Determine the [X, Y] coordinate at the center of the cell enclosing the given text.  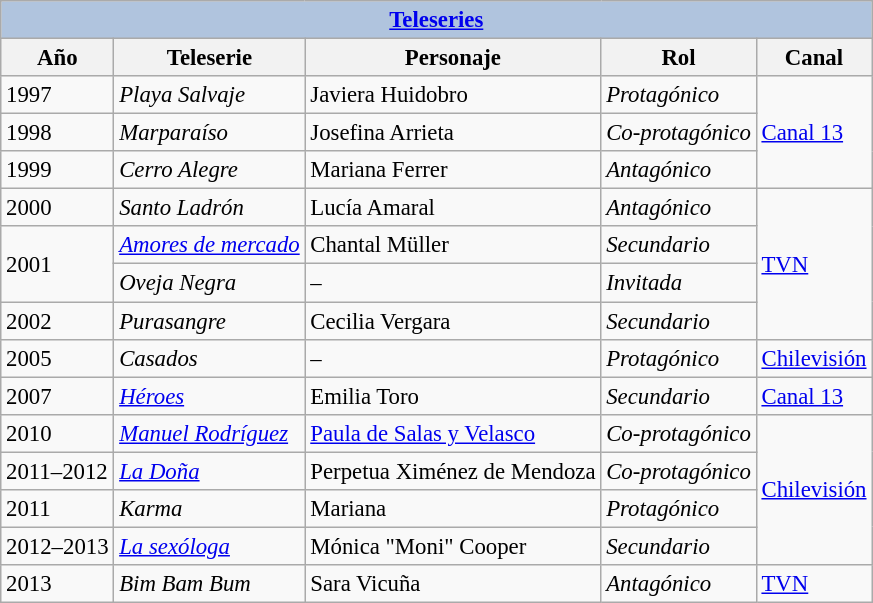
2010 [58, 433]
La sexóloga [210, 546]
2000 [58, 208]
2002 [58, 321]
Chantal Müller [453, 245]
Bim Bam Bum [210, 584]
Marparaíso [210, 133]
2013 [58, 584]
Emilia Toro [453, 396]
2005 [58, 358]
Oveja Negra [210, 283]
Cecilia Vergara [453, 321]
Amores de mercado [210, 245]
Paula de Salas y Velasco [453, 433]
Teleserie [210, 58]
1998 [58, 133]
1997 [58, 95]
2011–2012 [58, 471]
Manuel Rodríguez [210, 433]
Mariana [453, 509]
Invitada [678, 283]
Héroes [210, 396]
Canal [814, 58]
La Doña [210, 471]
2001 [58, 264]
Mónica "Moni" Cooper [453, 546]
Purasangre [210, 321]
Javiera Huidobro [453, 95]
Rol [678, 58]
Cerro Alegre [210, 170]
Santo Ladrón [210, 208]
Perpetua Ximénez de Mendoza [453, 471]
Lucía Amaral [453, 208]
Teleseries [436, 20]
Sara Vicuña [453, 584]
Año [58, 58]
Playa Salvaje [210, 95]
2011 [58, 509]
2007 [58, 396]
Josefina Arrieta [453, 133]
1999 [58, 170]
Casados [210, 358]
Personaje [453, 58]
Mariana Ferrer [453, 170]
Karma [210, 509]
2012–2013 [58, 546]
